Return (X, Y) of the center of cell containing provided text 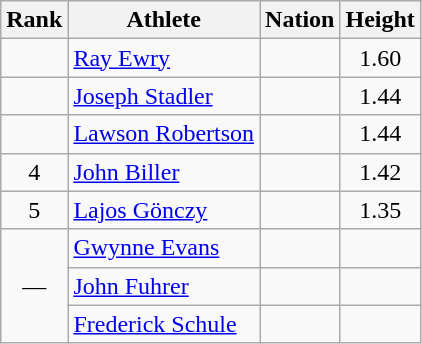
1.35 (380, 210)
— (34, 286)
4 (34, 172)
Athlete (164, 20)
5 (34, 210)
1.60 (380, 58)
Joseph Stadler (164, 96)
John Fuhrer (164, 286)
Nation (300, 20)
Ray Ewry (164, 58)
Lajos Gönczy (164, 210)
Lawson Robertson (164, 134)
John Biller (164, 172)
Rank (34, 20)
Gwynne Evans (164, 248)
Frederick Schule (164, 324)
Height (380, 20)
1.42 (380, 172)
